Search for the cell housing the specified text and yield its (X, Y) center coordinate. 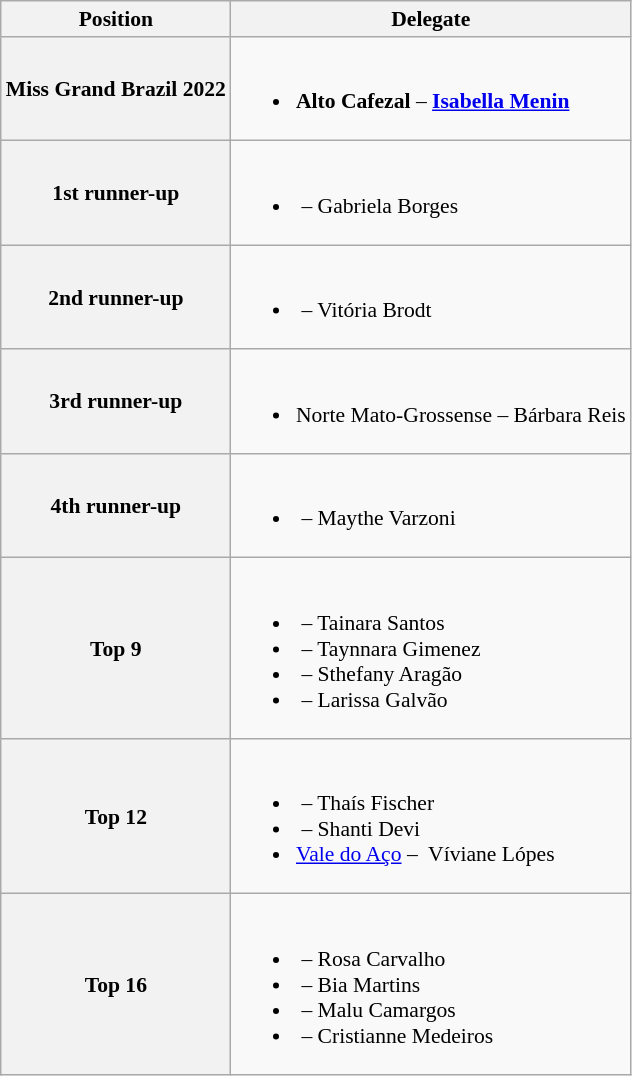
– Maythe Varzoni (431, 506)
Top 9 (116, 648)
3rd runner-up (116, 402)
– Tainara Santos – Taynnara Gimenez – Sthefany Aragão – Larissa Galvão (431, 648)
Position (116, 19)
4th runner-up (116, 506)
Top 12 (116, 816)
– Vitória Brodt (431, 297)
– Thaís Fischer – Shanti Devi Vale do Aço – Víviane Lópes (431, 816)
Miss Grand Brazil 2022 (116, 89)
– Rosa Carvalho – Bia Martins – Malu Camargos – Cristianne Medeiros (431, 984)
– Gabriela Borges (431, 193)
Norte Mato-Grossense – Bárbara Reis (431, 402)
Alto Cafezal – Isabella Menin (431, 89)
Top 16 (116, 984)
1st runner-up (116, 193)
Delegate (431, 19)
2nd runner-up (116, 297)
